Determine the [X, Y] coordinate at the center of the cell enclosing the given text.  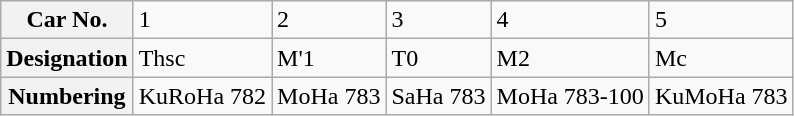
Car No. [67, 20]
5 [721, 20]
Numbering [67, 96]
M'1 [329, 58]
MoHa 783-100 [570, 96]
2 [329, 20]
SaHa 783 [438, 96]
MoHa 783 [329, 96]
Designation [67, 58]
Thsc [202, 58]
M2 [570, 58]
1 [202, 20]
3 [438, 20]
4 [570, 20]
KuMoHa 783 [721, 96]
T0 [438, 58]
Mc [721, 58]
KuRoHa 782 [202, 96]
